Return the [x, y] coordinate for the center point of the cell that contains the specified text.  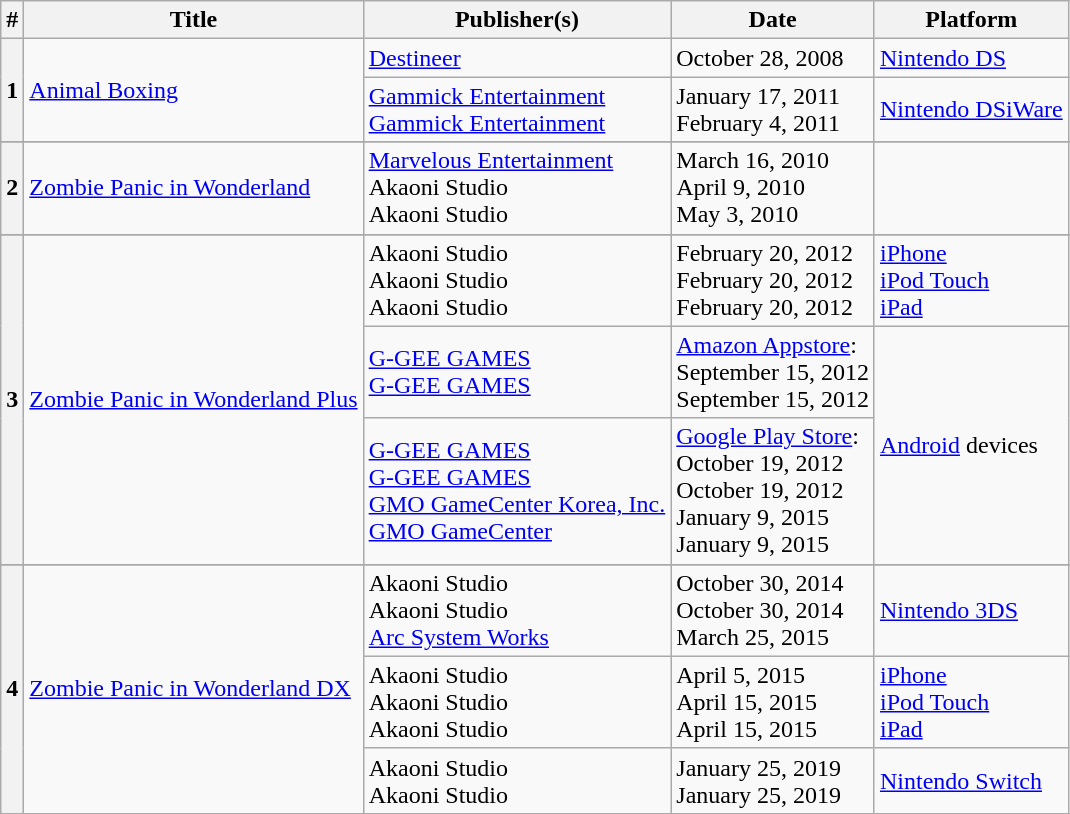
Akaoni Studio Akaoni Studio [517, 780]
1 [12, 90]
Date [773, 20]
Nintendo DSiWare [971, 110]
Amazon Appstore:September 15, 2012September 15, 2012 [773, 372]
Publisher(s) [517, 20]
April 5, 2015April 15, 2015April 15, 2015 [773, 702]
Zombie Panic in Wonderland [194, 188]
Zombie Panic in Wonderland DX [194, 688]
2 [12, 188]
October 30, 2014October 30, 2014March 25, 2015 [773, 610]
March 16, 2010April 9, 2010May 3, 2010 [773, 188]
G-GEE GAMESG-GEE GAMESGMO GameCenter Korea, Inc.GMO GameCenter [517, 491]
Platform [971, 20]
Destineer [517, 58]
Akaoni Studio Akaoni Studio Arc System Works [517, 610]
October 28, 2008 [773, 58]
Marvelous Entertainment Akaoni Studio Akaoni Studio [517, 188]
# [12, 20]
Android devices [971, 445]
Gammick Entertainment Gammick Entertainment [517, 110]
February 20, 2012February 20, 2012February 20, 2012 [773, 280]
Animal Boxing [194, 90]
Nintendo Switch [971, 780]
Title [194, 20]
Google Play Store:October 19, 2012October 19, 2012January 9, 2015January 9, 2015 [773, 491]
Nintendo DS [971, 58]
Nintendo 3DS [971, 610]
January 17, 2011February 4, 2011 [773, 110]
G-GEE GAMESG-GEE GAMES [517, 372]
3 [12, 399]
January 25, 2019January 25, 2019 [773, 780]
Zombie Panic in Wonderland Plus [194, 399]
4 [12, 688]
